Identify which cell holds the provided text, then report its [x, y] central coordinate. 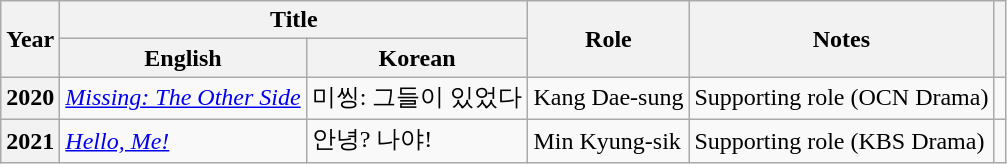
Title [294, 20]
Supporting role (KBS Drama) [842, 140]
Notes [842, 39]
English [183, 58]
Year [30, 39]
Role [608, 39]
Supporting role (OCN Drama) [842, 98]
Min Kyung-sik [608, 140]
Korean [417, 58]
2020 [30, 98]
안녕? 나야! [417, 140]
Hello, Me! [183, 140]
2021 [30, 140]
Kang Dae-sung [608, 98]
미씽: 그들이 있었다 [417, 98]
Missing: The Other Side [183, 98]
